Return (X, Y) of the center of cell containing provided text 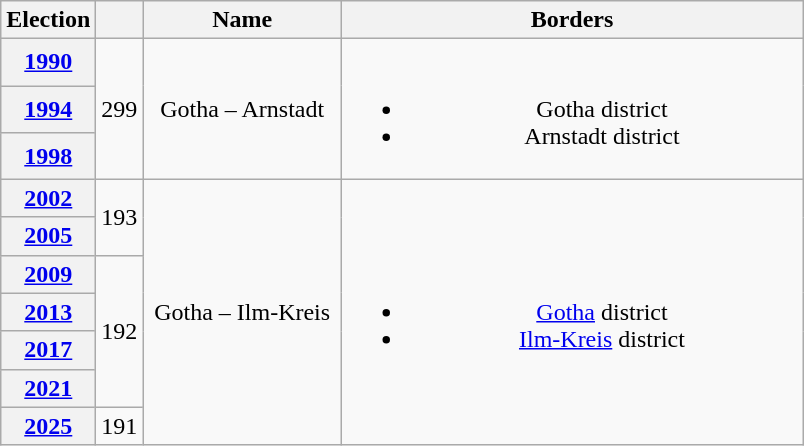
2021 (48, 388)
Gotha districtArnstadt district (572, 109)
2017 (48, 350)
299 (120, 109)
1994 (48, 110)
193 (120, 217)
Borders (572, 20)
191 (120, 426)
Gotha – Arnstadt (242, 109)
Name (242, 20)
2009 (48, 274)
1998 (48, 156)
2025 (48, 426)
2002 (48, 198)
Election (48, 20)
2005 (48, 236)
2013 (48, 312)
1990 (48, 62)
192 (120, 331)
Gotha districtIlm-Kreis district (572, 312)
Gotha – Ilm-Kreis (242, 312)
